Determine the (X, Y) coordinate at the center of the cell enclosing the given text.  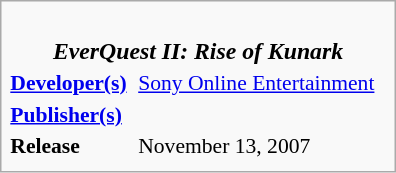
Sony Online Entertainment (262, 83)
Release (72, 146)
EverQuest II: Rise of Kunark (198, 38)
November 13, 2007 (262, 146)
Developer(s) (72, 83)
Publisher(s) (72, 114)
